Extract the [x, y] coordinate from the center of the cell holding the provided text.  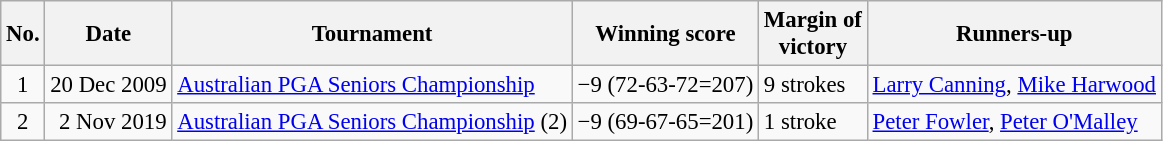
2 Nov 2019 [108, 122]
Margin ofvictory [814, 34]
−9 (72-63-72=207) [665, 85]
Larry Canning, Mike Harwood [1014, 85]
1 [23, 85]
Date [108, 34]
Tournament [372, 34]
Australian PGA Seniors Championship [372, 85]
Peter Fowler, Peter O'Malley [1014, 122]
Runners-up [1014, 34]
9 strokes [814, 85]
No. [23, 34]
−9 (69-67-65=201) [665, 122]
20 Dec 2009 [108, 85]
2 [23, 122]
1 stroke [814, 122]
Winning score [665, 34]
Australian PGA Seniors Championship (2) [372, 122]
